From the cell containing the given text, extract its center point as (X, Y) coordinate. 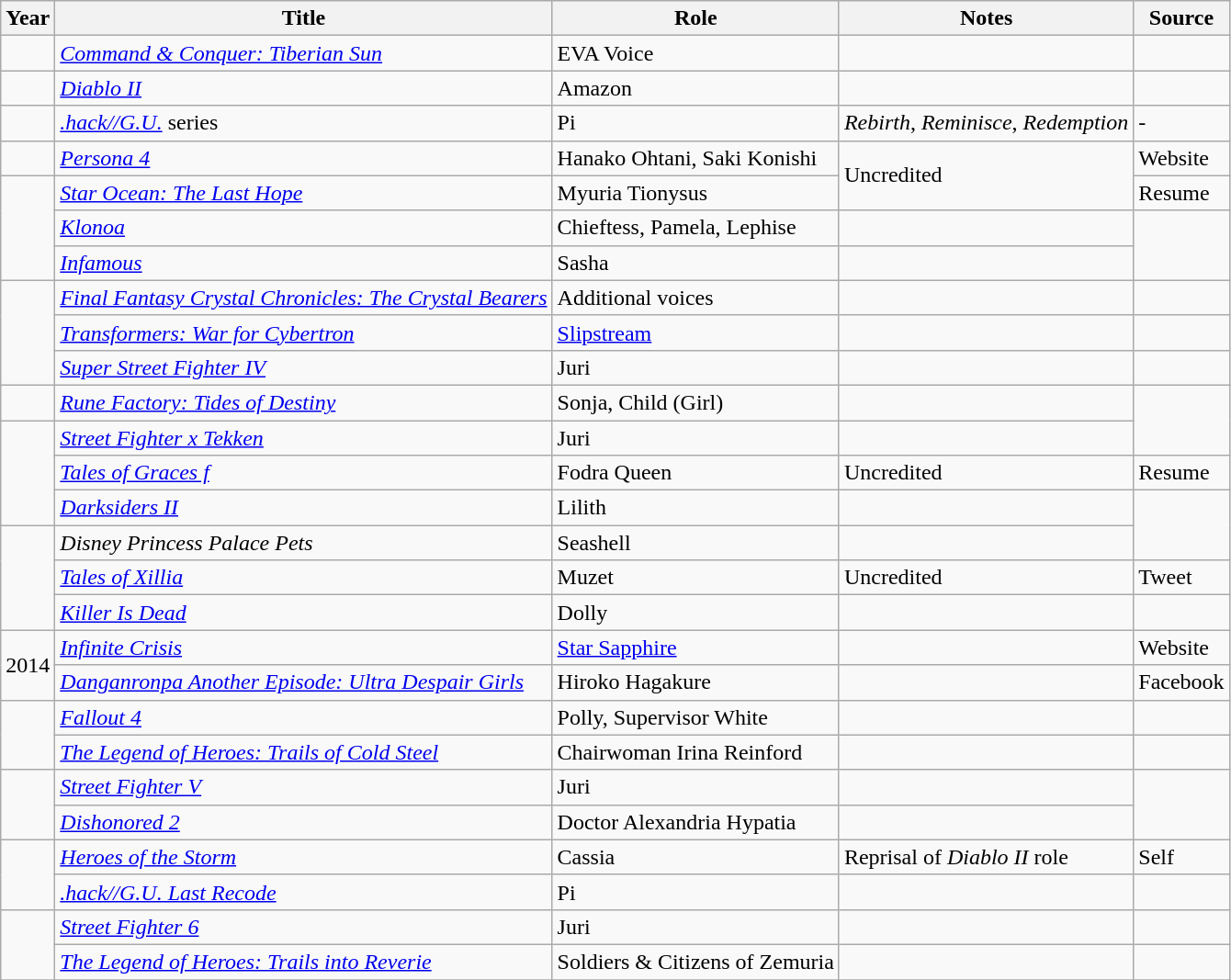
Heroes of the Storm (303, 857)
Additional voices (695, 298)
Infinite Crisis (303, 648)
Infamous (303, 263)
Facebook (1181, 682)
Lilith (695, 508)
Amazon (695, 88)
Disney Princess Palace Pets (303, 543)
Super Street Fighter IV (303, 367)
Slipstream (695, 332)
Rebirth, Reminisce, Redemption (986, 123)
Dishonored 2 (303, 822)
The Legend of Heroes: Trails into Reverie (303, 962)
Chieftess, Pamela, Lephise (695, 228)
Final Fantasy Crystal Chronicles: The Crystal Bearers (303, 298)
Diablo II (303, 88)
2014 (28, 665)
Darksiders II (303, 508)
Rune Factory: Tides of Destiny (303, 402)
EVA Voice (695, 53)
The Legend of Heroes: Trails of Cold Steel (303, 752)
Polly, Supervisor White (695, 717)
Dolly (695, 613)
.hack//G.U. Last Recode (303, 892)
Muzet (695, 578)
Persona 4 (303, 158)
Star Ocean: The Last Hope (303, 193)
Myuria Tionysus (695, 193)
Source (1181, 18)
Tales of Graces f (303, 473)
.hack//G.U. series (303, 123)
Title (303, 18)
Star Sapphire (695, 648)
Tales of Xillia (303, 578)
Year (28, 18)
Reprisal of Diablo II role (986, 857)
Street Fighter 6 (303, 927)
Chairwoman Irina Reinford (695, 752)
Fodra Queen (695, 473)
Hanako Ohtani, Saki Konishi (695, 158)
Street Fighter x Tekken (303, 438)
Command & Conquer: Tiberian Sun (303, 53)
Sasha (695, 263)
Self (1181, 857)
Danganronpa Another Episode: Ultra Despair Girls (303, 682)
Sonja, Child (Girl) (695, 402)
Notes (986, 18)
Soldiers & Citizens of Zemuria (695, 962)
Role (695, 18)
Seashell (695, 543)
Klonoa (303, 228)
Cassia (695, 857)
Killer Is Dead (303, 613)
Doctor Alexandria Hypatia (695, 822)
Transformers: War for Cybertron (303, 332)
Tweet (1181, 578)
Hiroko Hagakure (695, 682)
Fallout 4 (303, 717)
- (1181, 123)
Street Fighter V (303, 787)
